Return the (x, y) coordinate for the center point of the cell that contains the specified text.  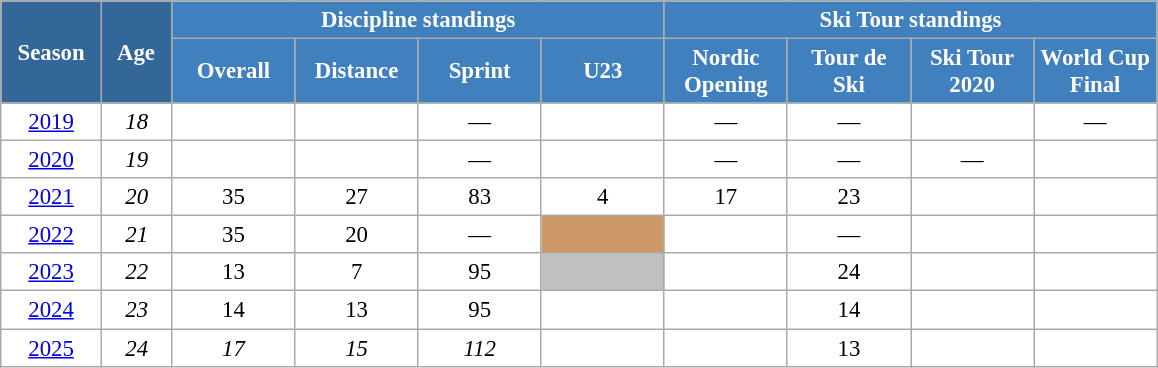
Overall (234, 72)
U23 (602, 72)
Distance (356, 72)
22 (136, 273)
2021 (52, 197)
2022 (52, 235)
2024 (52, 310)
World CupFinal (1096, 72)
2025 (52, 348)
Season (52, 52)
Ski Tour2020 (972, 72)
19 (136, 160)
Ski Tour standings (910, 20)
Discipline standings (418, 20)
2020 (52, 160)
2023 (52, 273)
7 (356, 273)
2019 (52, 122)
83 (480, 197)
4 (602, 197)
Tour deSki (848, 72)
21 (136, 235)
Sprint (480, 72)
27 (356, 197)
112 (480, 348)
18 (136, 122)
Age (136, 52)
NordicOpening (726, 72)
15 (356, 348)
